Find where the given text appears and provide that cell's center as [X, Y] coordinate. 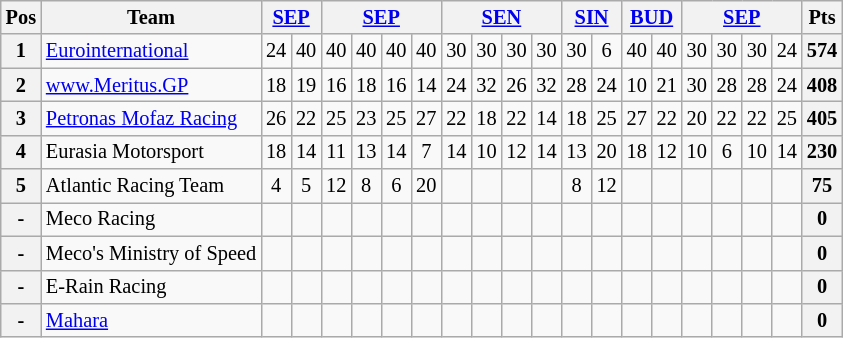
408 [822, 85]
3 [21, 118]
BUD [652, 17]
www.Meritus.GP [151, 85]
574 [822, 51]
Eurointernational [151, 51]
23 [366, 118]
Pts [822, 17]
SEN [501, 17]
Atlantic Racing Team [151, 186]
Meco's Ministry of Speed [151, 253]
E-Rain Racing [151, 287]
Petronas Mofaz Racing [151, 118]
405 [822, 118]
1 [21, 51]
Eurasia Motorsport [151, 152]
230 [822, 152]
21 [667, 85]
Pos [21, 17]
11 [336, 152]
7 [426, 152]
Mahara [151, 320]
Team [151, 17]
Meco Racing [151, 219]
75 [822, 186]
19 [306, 85]
2 [21, 85]
SIN [592, 17]
